Capture the cell that displays the provided text and extract its (x, y) central coordinate. 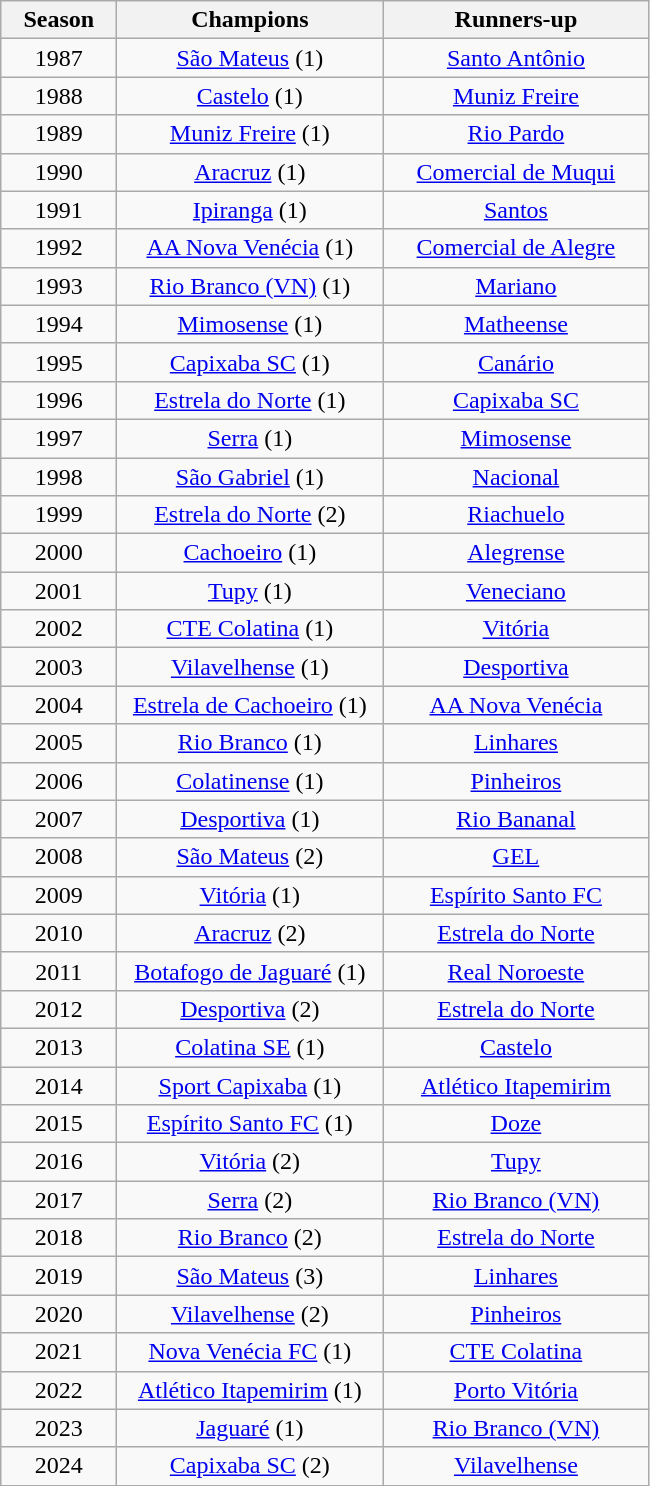
Rio Pardo (516, 134)
Tupy (1) (250, 591)
CTE Colatina (1) (250, 629)
Vilavelhense (2) (250, 1314)
Estrela de Cachoeiro (1) (250, 705)
1987 (59, 58)
Atlético Itapemirim (1) (250, 1390)
Mimosense (1) (250, 324)
2014 (59, 1085)
Santo Antônio (516, 58)
2017 (59, 1200)
Real Noroeste (516, 971)
Vitória (1) (250, 895)
Rio Branco (1) (250, 743)
Cachoeiro (1) (250, 553)
Desportiva (1) (250, 819)
Season (59, 20)
Nacional (516, 477)
Porto Vitória (516, 1390)
Nova Venécia FC (1) (250, 1352)
Desportiva (2) (250, 1009)
Ipiranga (1) (250, 210)
2009 (59, 895)
Matheense (516, 324)
2022 (59, 1390)
AA Nova Venécia (1) (250, 248)
Serra (1) (250, 438)
2012 (59, 1009)
Mimosense (516, 438)
Doze (516, 1124)
Vitória (516, 629)
2019 (59, 1276)
1990 (59, 172)
Colatina SE (1) (250, 1047)
Estrela do Norte (1) (250, 400)
Capixaba SC (516, 400)
Colatinense (1) (250, 781)
Comercial de Alegre (516, 248)
Sport Capixaba (1) (250, 1085)
Vilavelhense (516, 1466)
2008 (59, 857)
Riachuelo (516, 515)
Veneciano (516, 591)
Serra (2) (250, 1200)
2015 (59, 1124)
Rio Bananal (516, 819)
2004 (59, 705)
2005 (59, 743)
2018 (59, 1238)
2001 (59, 591)
Espírito Santo FC (1) (250, 1124)
1989 (59, 134)
AA Nova Venécia (516, 705)
1993 (59, 286)
Rio Branco (VN) (1) (250, 286)
1995 (59, 362)
1998 (59, 477)
Tupy (516, 1162)
2016 (59, 1162)
1996 (59, 400)
Rio Branco (2) (250, 1238)
Vitória (2) (250, 1162)
2020 (59, 1314)
Capixaba SC (2) (250, 1466)
2003 (59, 667)
Muniz Freire (516, 96)
Castelo (516, 1047)
São Mateus (2) (250, 857)
1994 (59, 324)
2006 (59, 781)
2007 (59, 819)
2013 (59, 1047)
2011 (59, 971)
Aracruz (2) (250, 933)
Runners-up (516, 20)
Estrela do Norte (2) (250, 515)
São Gabriel (1) (250, 477)
2010 (59, 933)
Canário (516, 362)
1991 (59, 210)
Capixaba SC (1) (250, 362)
1988 (59, 96)
2024 (59, 1466)
Champions (250, 20)
Comercial de Muqui (516, 172)
Castelo (1) (250, 96)
2023 (59, 1428)
Atlético Itapemirim (516, 1085)
Jaguaré (1) (250, 1428)
2021 (59, 1352)
2002 (59, 629)
Mariano (516, 286)
Espírito Santo FC (516, 895)
CTE Colatina (516, 1352)
1999 (59, 515)
Alegrense (516, 553)
Vilavelhense (1) (250, 667)
Muniz Freire (1) (250, 134)
1997 (59, 438)
Botafogo de Jaguaré (1) (250, 971)
1992 (59, 248)
Santos (516, 210)
São Mateus (1) (250, 58)
2000 (59, 553)
Aracruz (1) (250, 172)
GEL (516, 857)
São Mateus (3) (250, 1276)
Desportiva (516, 667)
